Extract the (x, y) coordinate from the center of the cell holding the provided text.  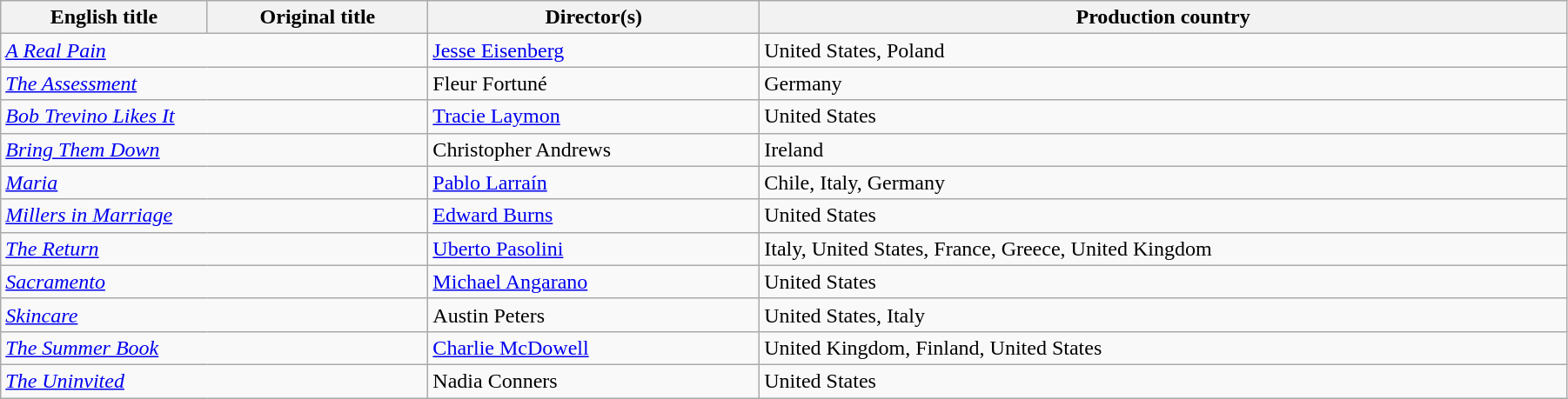
Italy, United States, France, Greece, United Kingdom (1163, 249)
Charlie McDowell (593, 348)
United Kingdom, Finland, United States (1163, 348)
Bob Trevino Likes It (214, 116)
Ireland (1163, 150)
United States, Italy (1163, 315)
Chile, Italy, Germany (1163, 183)
Skincare (214, 315)
Michael Angarano (593, 282)
English title (104, 17)
Sacramento (214, 282)
The Summer Book (214, 348)
Maria (214, 183)
The Uninvited (214, 381)
Director(s) (593, 17)
Production country (1163, 17)
Christopher Andrews (593, 150)
Germany (1163, 83)
Edward Burns (593, 216)
United States, Poland (1163, 50)
Austin Peters (593, 315)
Original title (318, 17)
Jesse Eisenberg (593, 50)
Uberto Pasolini (593, 249)
The Assessment (214, 83)
A Real Pain (214, 50)
Fleur Fortuné (593, 83)
The Return (214, 249)
Nadia Conners (593, 381)
Millers in Marriage (214, 216)
Pablo Larraín (593, 183)
Tracie Laymon (593, 116)
Bring Them Down (214, 150)
